Search for the cell housing the specified text and yield its [x, y] center coordinate. 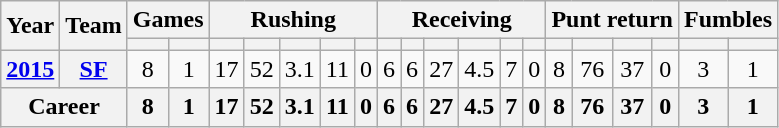
Receiving [461, 20]
Team [94, 26]
Rushing [293, 20]
Punt return [612, 20]
Fumbles [728, 20]
2015 [30, 69]
Games [168, 20]
Year [30, 26]
Career [64, 107]
SF [94, 69]
